Search for the cell housing the specified text and yield its [x, y] center coordinate. 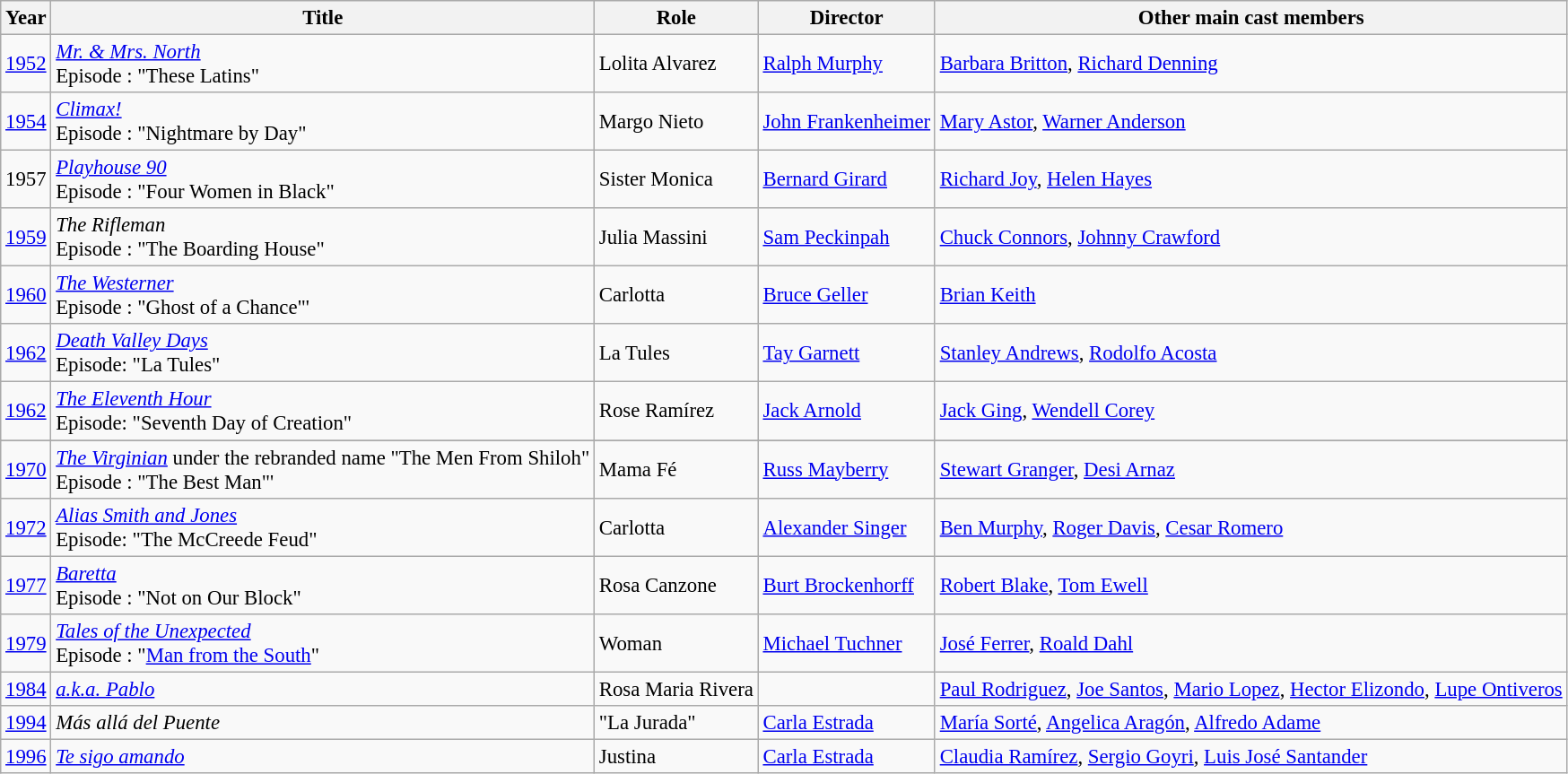
Tay Garnett [847, 353]
Chuck Connors, Johnny Crawford [1250, 237]
1952 [26, 65]
María Sorté, Angelica Aragón, Alfredo Adame [1250, 723]
1960 [26, 296]
Bernard Girard [847, 179]
Alexander Singer [847, 527]
Michael Tuchner [847, 642]
John Frankenheimer [847, 122]
Jack Arnold [847, 411]
1984 [26, 689]
Other main cast members [1250, 18]
Rosa Canzone [676, 585]
Ralph Murphy [847, 65]
Director [847, 18]
1970 [26, 470]
1954 [26, 122]
Sam Peckinpah [847, 237]
Role [676, 18]
Burt Brockenhorff [847, 585]
Bruce Geller [847, 296]
Barbara Britton, Richard Denning [1250, 65]
a.k.a. Pablo [323, 689]
Te sigo amando [323, 756]
1994 [26, 723]
Paul Rodriguez, Joe Santos, Mario Lopez, Hector Elizondo, Lupe Ontiveros [1250, 689]
Stanley Andrews, Rodolfo Acosta [1250, 353]
1979 [26, 642]
Robert Blake, Tom Ewell [1250, 585]
1959 [26, 237]
BarettaEpisode : "Not on Our Block" [323, 585]
Playhouse 90Episode : "Four Women in Black" [323, 179]
Richard Joy, Helen Hayes [1250, 179]
Mary Astor, Warner Anderson [1250, 122]
Mr. & Mrs. NorthEpisode : "These Latins" [323, 65]
Ben Murphy, Roger Davis, Cesar Romero [1250, 527]
Stewart Granger, Desi Arnaz [1250, 470]
Woman [676, 642]
Más allá del Puente [323, 723]
Rosa Maria Rivera [676, 689]
Justina [676, 756]
Year [26, 18]
Brian Keith [1250, 296]
The WesternerEpisode : "Ghost of a Chance"' [323, 296]
La Tules [676, 353]
Climax!Episode : "Nightmare by Day" [323, 122]
José Ferrer, Roald Dahl [1250, 642]
The Eleventh HourEpisode: "Seventh Day of Creation" [323, 411]
1957 [26, 179]
Claudia Ramírez, Sergio Goyri, Luis José Santander [1250, 756]
Rose Ramírez [676, 411]
Sister Monica [676, 179]
Alias Smith and Jones Episode: "The McCreede Feud" [323, 527]
Mama Fé [676, 470]
1977 [26, 585]
1972 [26, 527]
Death Valley Days Episode: "La Tules" [323, 353]
Jack Ging, Wendell Corey [1250, 411]
"La Jurada" [676, 723]
Russ Mayberry [847, 470]
Lolita Alvarez [676, 65]
Julia Massini [676, 237]
Tales of the UnexpectedEpisode : "Man from the South" [323, 642]
The Virginian under the rebranded name "The Men From Shiloh" Episode : "The Best Man"' [323, 470]
Margo Nieto [676, 122]
The RiflemanEpisode : "The Boarding House" [323, 237]
1996 [26, 756]
Title [323, 18]
